Provide the [x, y] coordinate of the cell's center where the given text is located.  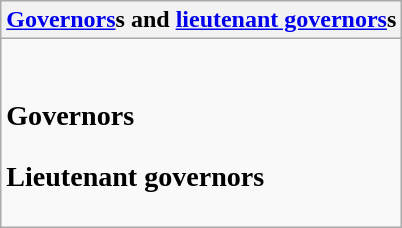
Governorss and lieutenant governorss [202, 20]
GovernorsLieutenant governors [202, 133]
